Pinpoint the cell where the given text exists, returning its (x, y) midpoint coordinate. 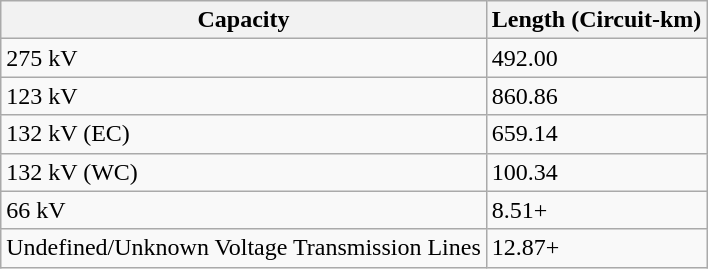
132 kV (EC) (244, 134)
275 kV (244, 58)
100.34 (596, 172)
8.51+ (596, 210)
123 kV (244, 96)
12.87+ (596, 248)
659.14 (596, 134)
Undefined/Unknown Voltage Transmission Lines (244, 248)
Length (Circuit-km) (596, 20)
860.86 (596, 96)
492.00 (596, 58)
Capacity (244, 20)
132 kV (WC) (244, 172)
66 kV (244, 210)
